Provide the (X, Y) coordinate of the cell's center where the given text is located.  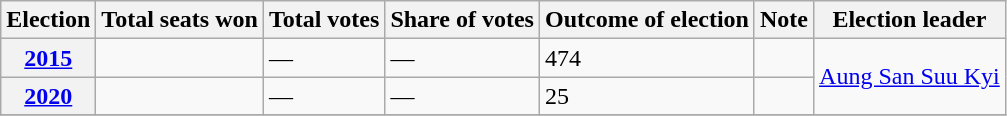
474 (646, 58)
25 (646, 96)
Total votes (324, 20)
2020 (48, 96)
Outcome of election (646, 20)
Aung San Suu Kyi (910, 77)
Note (784, 20)
Election (48, 20)
2015 (48, 58)
Total seats won (180, 20)
Share of votes (462, 20)
Election leader (910, 20)
